Scan for the cell matching the given text and deliver its [x, y] coordinate at center. 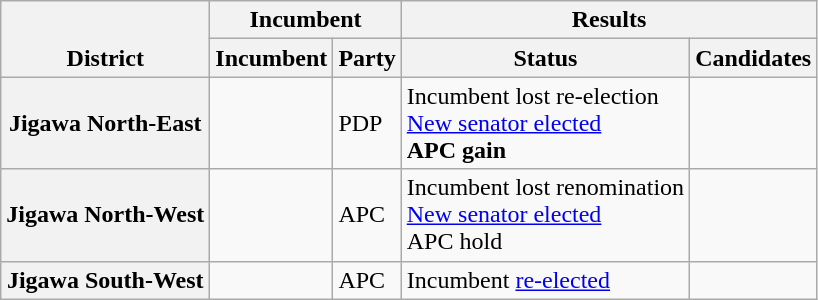
Incumbent lost re-electionNew senator electedAPC gain [545, 123]
Incumbent lost renominationNew senator electedAPC hold [545, 215]
Jigawa North-West [106, 215]
Candidates [754, 58]
Incumbent re-elected [545, 280]
PDP [367, 123]
Jigawa North-East [106, 123]
Status [545, 58]
District [106, 39]
Party [367, 58]
Results [608, 20]
Jigawa South-West [106, 280]
